Output the (x, y) coordinate of the center of the cell containing the given text.  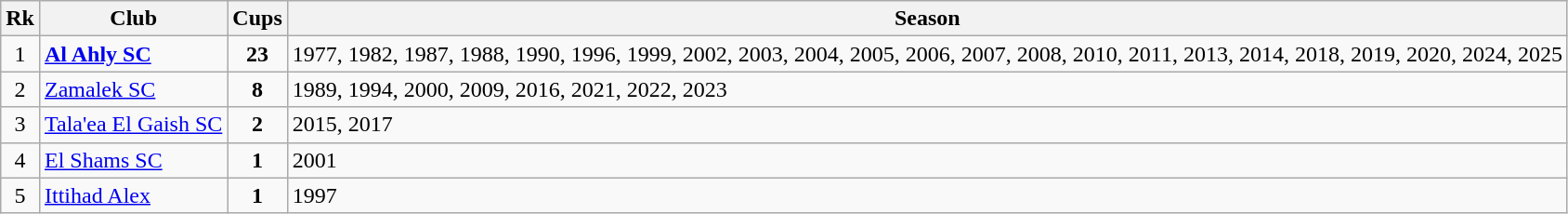
Club (133, 19)
1997 (927, 195)
El Shams SC (133, 160)
1989, 1994, 2000, 2009, 2016, 2021, 2022, 2023 (927, 89)
2015, 2017 (927, 125)
Rk (20, 19)
Zamalek SC (133, 89)
2001 (927, 160)
Tala'ea El Gaish SC (133, 125)
Cups (257, 19)
Al Ahly SC (133, 54)
8 (257, 89)
1977, 1982, 1987, 1988, 1990, 1996, 1999, 2002, 2003, 2004, 2005, 2006, 2007, 2008, 2010, 2011, 2013, 2014, 2018, 2019, 2020, 2024, 2025 (927, 54)
Season (927, 19)
5 (20, 195)
23 (257, 54)
4 (20, 160)
Ittihad Alex (133, 195)
3 (20, 125)
